Locate the cell with the specified text and output its [x, y] center coordinate. 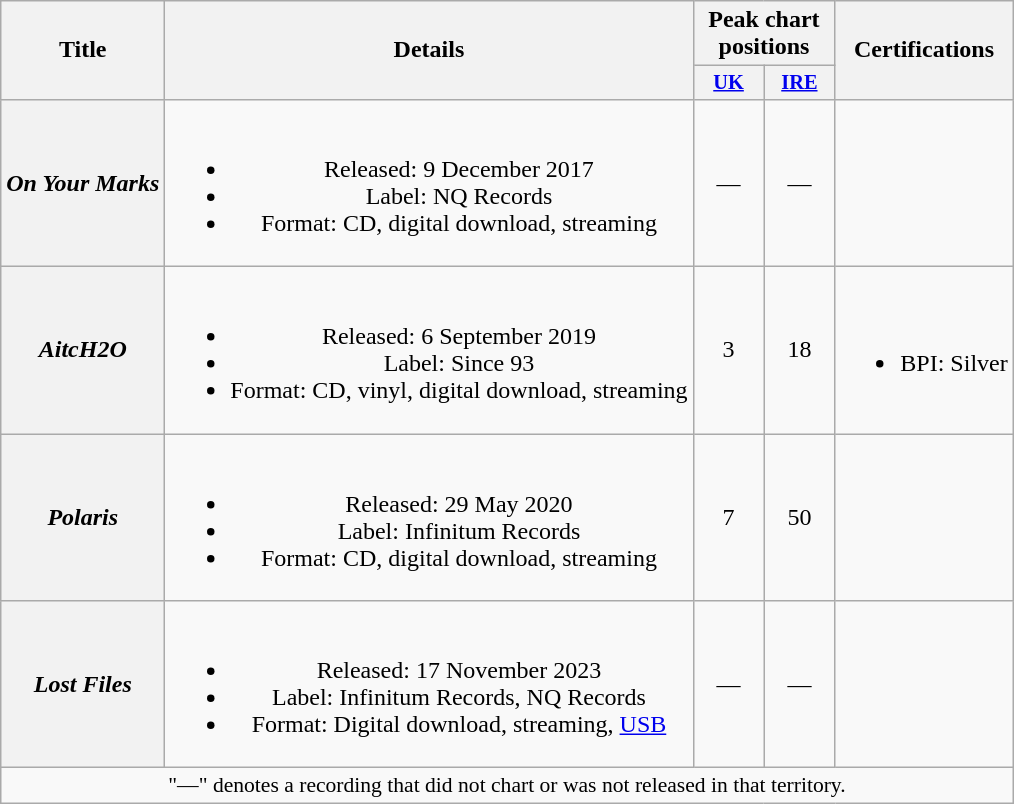
Title [83, 50]
18 [800, 350]
Released: 29 May 2020Label: Infinitum RecordsFormat: CD, digital download, streaming [429, 518]
BPI: Silver [924, 350]
Released: 9 December 2017Label: NQ RecordsFormat: CD, digital download, streaming [429, 182]
Certifications [924, 50]
Polaris [83, 518]
Peak chart positions [764, 34]
Released: 6 September 2019Label: Since 93Format: CD, vinyl, digital download, streaming [429, 350]
50 [800, 518]
"—" denotes a recording that did not chart or was not released in that territory. [507, 786]
3 [728, 350]
7 [728, 518]
UK [728, 83]
On Your Marks [83, 182]
Released: 17 November 2023Label: Infinitum Records, NQ RecordsFormat: Digital download, streaming, USB [429, 684]
Details [429, 50]
IRE [800, 83]
AitcH2O [83, 350]
Lost Files [83, 684]
